Scan for the cell matching the given text and deliver its [x, y] coordinate at center. 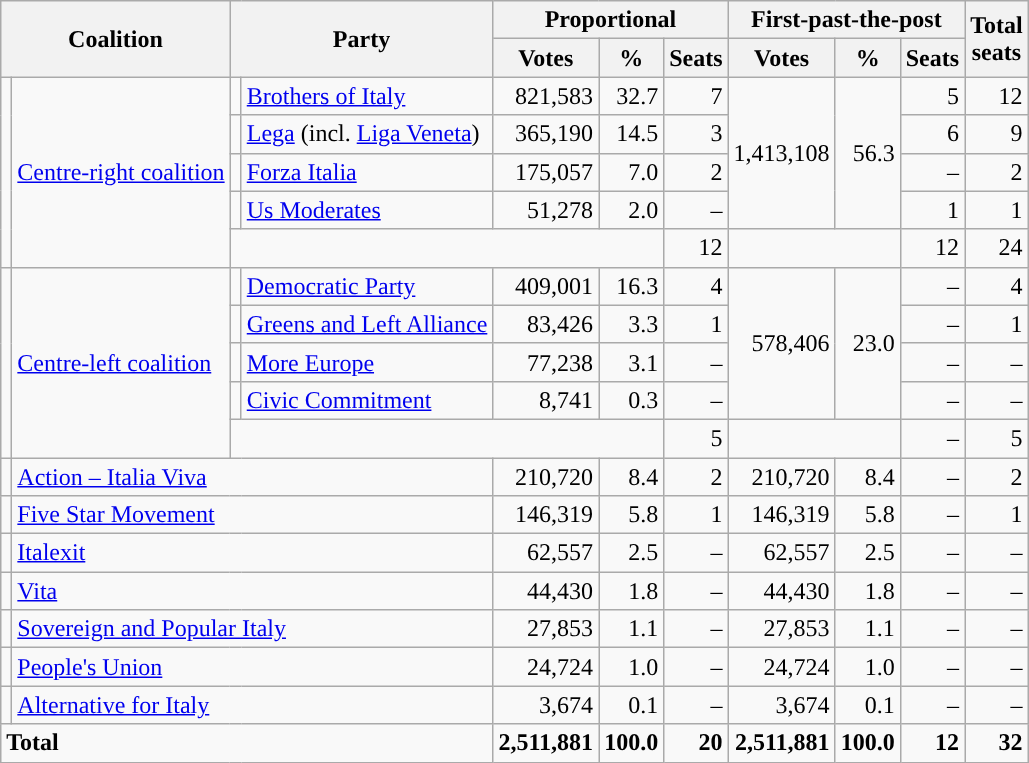
Civic Commitment [367, 400]
3.1 [632, 362]
Vita [252, 591]
Totalseats [997, 39]
Sovereign and Popular Italy [252, 629]
3.3 [632, 324]
Lega (incl. Liga Veneta) [367, 134]
9 [997, 134]
23.0 [868, 343]
6 [932, 134]
32.7 [632, 96]
1,413,108 [782, 153]
More Europe [367, 362]
77,238 [546, 362]
20 [696, 743]
Alternative for Italy [252, 705]
578,406 [782, 343]
Brothers of Italy [367, 96]
2.0 [632, 210]
Party [362, 39]
Democratic Party [367, 286]
Coalition [116, 39]
24 [997, 248]
821,583 [546, 96]
Italexit [252, 553]
175,057 [546, 172]
3 [696, 134]
7 [696, 96]
Proportional [610, 20]
32 [997, 743]
56.3 [868, 153]
51,278 [546, 210]
14.5 [632, 134]
83,426 [546, 324]
16.3 [632, 286]
First-past-the-post [846, 20]
Forza Italia [367, 172]
Greens and Left Alliance [367, 324]
Centre-right coalition [121, 172]
Total [247, 743]
7.0 [632, 172]
Five Star Movement [252, 515]
People's Union [252, 667]
Centre-left coalition [121, 362]
365,190 [546, 134]
0.3 [632, 400]
8,741 [546, 400]
409,001 [546, 286]
Us Moderates [367, 210]
Action – Italia Viva [252, 477]
